Detect which cell encompasses the target text, then output its [X, Y] center coordinate. 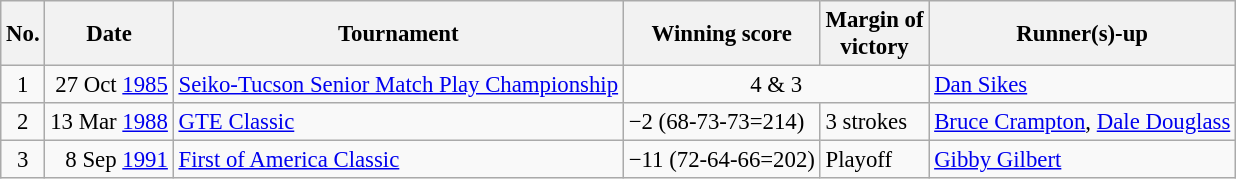
2 [23, 122]
GTE Classic [398, 122]
4 & 3 [776, 85]
Tournament [398, 34]
Seiko-Tucson Senior Match Play Championship [398, 85]
−11 (72-64-66=202) [722, 160]
Margin ofvictory [874, 34]
No. [23, 34]
Bruce Crampton, Dale Douglass [1082, 122]
Playoff [874, 160]
13 Mar 1988 [109, 122]
First of America Classic [398, 160]
−2 (68-73-73=214) [722, 122]
Runner(s)-up [1082, 34]
3 strokes [874, 122]
27 Oct 1985 [109, 85]
Dan Sikes [1082, 85]
1 [23, 85]
Gibby Gilbert [1082, 160]
8 Sep 1991 [109, 160]
Winning score [722, 34]
3 [23, 160]
Date [109, 34]
